Capture the cell that displays the provided text and extract its [x, y] central coordinate. 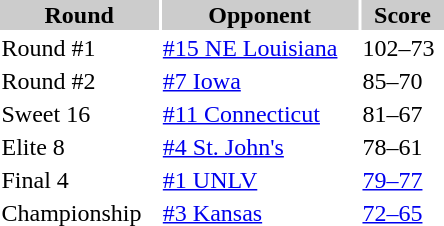
102–73 [402, 48]
#7 Iowa [260, 81]
Sweet 16 [79, 114]
#4 St. John's [260, 147]
Final 4 [79, 180]
Score [402, 15]
Elite 8 [79, 147]
#1 UNLV [260, 180]
Round #1 [79, 48]
#15 NE Louisiana [260, 48]
#11 Connecticut [260, 114]
78–61 [402, 147]
81–67 [402, 114]
85–70 [402, 81]
Round [79, 15]
79–77 [402, 180]
Opponent [260, 15]
Round #2 [79, 81]
